Return (x, y) of the center of cell containing provided text 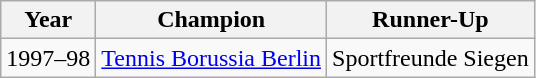
Year (48, 20)
Runner-Up (431, 20)
1997–98 (48, 58)
Tennis Borussia Berlin (212, 58)
Sportfreunde Siegen (431, 58)
Champion (212, 20)
